Return (x, y) of the center of cell containing provided text 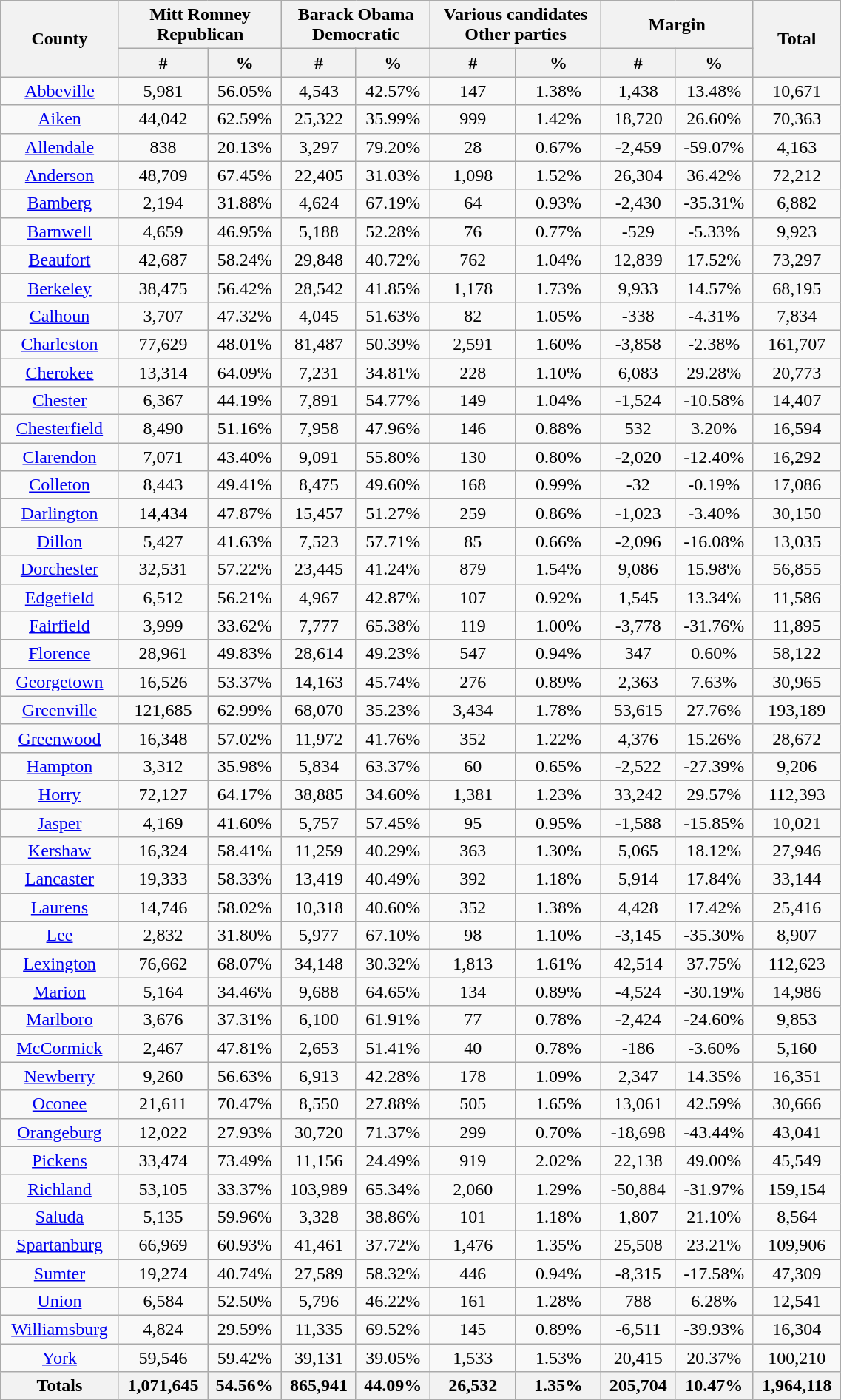
11,895 (797, 626)
66,969 (163, 1245)
-4.31% (715, 316)
-2,430 (638, 203)
98 (473, 936)
-2,096 (638, 541)
2,653 (319, 1048)
1.09% (558, 1076)
Newberry (59, 1076)
838 (163, 147)
28,614 (319, 654)
7,958 (319, 429)
17.42% (715, 907)
52.28% (393, 231)
40.29% (393, 851)
25,322 (319, 119)
0.60% (715, 654)
-15.85% (715, 823)
1.05% (558, 316)
Abbeville (59, 91)
10,318 (319, 907)
21,611 (163, 1104)
63.37% (393, 766)
919 (473, 1160)
14,986 (797, 992)
-30.19% (715, 992)
14,407 (797, 401)
30,720 (319, 1132)
15.26% (715, 738)
3,297 (319, 147)
13,419 (319, 879)
11,972 (319, 738)
-12.40% (715, 457)
17.84% (715, 879)
7,071 (163, 457)
762 (473, 260)
Sumter (59, 1273)
879 (473, 569)
5,188 (319, 231)
9,853 (797, 1020)
Clarendon (59, 457)
Aiken (59, 119)
41.76% (393, 738)
103,989 (319, 1188)
8,564 (797, 1217)
4,163 (797, 147)
149 (473, 401)
64.65% (393, 992)
67.19% (393, 203)
59.42% (245, 1358)
Edgefield (59, 598)
2,467 (163, 1048)
12,022 (163, 1132)
146 (473, 429)
130 (473, 457)
-6,511 (638, 1330)
54.77% (393, 401)
65.34% (393, 1188)
5,065 (638, 851)
9,933 (638, 288)
22,138 (638, 1160)
38.86% (393, 1217)
58.02% (245, 907)
-32 (638, 485)
23.21% (715, 1245)
1.28% (558, 1302)
-16.08% (715, 541)
1,964,118 (797, 1386)
259 (473, 513)
Lee (59, 936)
Charleston (59, 344)
Allendale (59, 147)
72,212 (797, 175)
4,624 (319, 203)
Total (797, 38)
42,687 (163, 260)
34.46% (245, 992)
Laurens (59, 907)
58.33% (245, 879)
Jasper (59, 823)
29.59% (245, 1330)
112,623 (797, 964)
119 (473, 626)
3,999 (163, 626)
3,676 (163, 1020)
16,526 (163, 682)
10.47% (715, 1386)
40.72% (393, 260)
58.24% (245, 260)
28,672 (797, 738)
24.49% (393, 1160)
45.74% (393, 682)
2,832 (163, 936)
36.42% (715, 175)
73.49% (245, 1160)
13,035 (797, 541)
14.35% (715, 1076)
205,704 (638, 1386)
10,671 (797, 91)
30.32% (393, 964)
56,855 (797, 569)
1.00% (558, 626)
5,160 (797, 1048)
35.99% (393, 119)
-35.31% (715, 203)
446 (473, 1273)
30,666 (797, 1104)
54.56% (245, 1386)
County (59, 38)
4,543 (319, 91)
0.88% (558, 429)
4,967 (319, 598)
Hampton (59, 766)
64.09% (245, 372)
95 (473, 823)
55.80% (393, 457)
-39.93% (715, 1330)
47.32% (245, 316)
38,885 (319, 794)
Lexington (59, 964)
6,512 (163, 598)
16,292 (797, 457)
4,045 (319, 316)
59,546 (163, 1358)
-4,524 (638, 992)
61.91% (393, 1020)
-3,778 (638, 626)
28,542 (319, 288)
13.48% (715, 91)
1.29% (558, 1188)
5,796 (319, 1302)
58.41% (245, 851)
76 (473, 231)
5,757 (319, 823)
26.60% (715, 119)
48.01% (245, 344)
Various candidatesOther parties (515, 25)
Chesterfield (59, 429)
-338 (638, 316)
42.59% (715, 1104)
-8,315 (638, 1273)
1.22% (558, 738)
47.96% (393, 429)
6,882 (797, 203)
57.22% (245, 569)
41.60% (245, 823)
228 (473, 372)
41.24% (393, 569)
30,965 (797, 682)
-43.44% (715, 1132)
29.57% (715, 794)
Horry (59, 794)
York (59, 1358)
788 (638, 1302)
Dillon (59, 541)
3,328 (319, 1217)
Calhoun (59, 316)
1.53% (558, 1358)
62.99% (245, 710)
27,589 (319, 1273)
15.98% (715, 569)
Orangeburg (59, 1132)
0.77% (558, 231)
1.60% (558, 344)
-1,524 (638, 401)
161,707 (797, 344)
22,405 (319, 175)
7,777 (319, 626)
38,475 (163, 288)
47,309 (797, 1273)
5,834 (319, 766)
39,131 (319, 1358)
53.37% (245, 682)
25,508 (638, 1245)
999 (473, 119)
1.78% (558, 710)
Lancaster (59, 879)
-2,424 (638, 1020)
14,746 (163, 907)
4,169 (163, 823)
60 (473, 766)
1.65% (558, 1104)
42.28% (393, 1076)
1,533 (473, 1358)
31.03% (393, 175)
1,381 (473, 794)
112,393 (797, 794)
39.05% (393, 1358)
5,164 (163, 992)
72,127 (163, 794)
56.63% (245, 1076)
33,144 (797, 879)
8,907 (797, 936)
-186 (638, 1048)
5,427 (163, 541)
0.65% (558, 766)
8,490 (163, 429)
-2.38% (715, 344)
62.59% (245, 119)
59.96% (245, 1217)
82 (473, 316)
0.92% (558, 598)
35.23% (393, 710)
-3,858 (638, 344)
14,434 (163, 513)
41,461 (319, 1245)
43.40% (245, 457)
1,476 (473, 1245)
56.21% (245, 598)
20.13% (245, 147)
1.52% (558, 175)
53,615 (638, 710)
70,363 (797, 119)
-18,698 (638, 1132)
50.39% (393, 344)
73,297 (797, 260)
40.60% (393, 907)
0.95% (558, 823)
Union (59, 1302)
Pickens (59, 1160)
5,977 (319, 936)
3,434 (473, 710)
-3.40% (715, 513)
0.86% (558, 513)
Oconee (59, 1104)
Anderson (59, 175)
28,961 (163, 654)
3.20% (715, 429)
44.09% (393, 1386)
8,443 (163, 485)
16,324 (163, 851)
46.95% (245, 231)
28 (473, 147)
51.63% (393, 316)
347 (638, 654)
44.19% (245, 401)
56.05% (245, 91)
30,150 (797, 513)
49.00% (715, 1160)
0.93% (558, 203)
46.22% (393, 1302)
77,629 (163, 344)
57.71% (393, 541)
0.66% (558, 541)
11,586 (797, 598)
40.49% (393, 879)
64.17% (245, 794)
-2,020 (638, 457)
-3,145 (638, 936)
2,591 (473, 344)
41.85% (393, 288)
7.63% (715, 682)
4,428 (638, 907)
161 (473, 1302)
34.60% (393, 794)
31.88% (245, 203)
33.37% (245, 1188)
51.41% (393, 1048)
Mitt RomneyRepublican (200, 25)
1,438 (638, 91)
101 (473, 1217)
81,487 (319, 344)
25,416 (797, 907)
1.61% (558, 964)
147 (473, 91)
20,773 (797, 372)
1.23% (558, 794)
67.10% (393, 936)
9,206 (797, 766)
2,347 (638, 1076)
Marlboro (59, 1020)
71.37% (393, 1132)
26,532 (473, 1386)
5,981 (163, 91)
Berkeley (59, 288)
3,312 (163, 766)
9,086 (638, 569)
27.76% (715, 710)
9,688 (319, 992)
0.70% (558, 1132)
1,813 (473, 964)
29,848 (319, 260)
23,445 (319, 569)
51.16% (245, 429)
392 (473, 879)
26,304 (638, 175)
Marion (59, 992)
7,231 (319, 372)
11,335 (319, 1330)
Kershaw (59, 851)
-10.58% (715, 401)
0.80% (558, 457)
6,584 (163, 1302)
-27.39% (715, 766)
-0.19% (715, 485)
43,041 (797, 1132)
35.98% (245, 766)
-1,023 (638, 513)
18.12% (715, 851)
Margin (678, 25)
7,891 (319, 401)
56.42% (245, 288)
Beaufort (59, 260)
29.28% (715, 372)
-31.76% (715, 626)
27.88% (393, 1104)
52.50% (245, 1302)
168 (473, 485)
1.73% (558, 288)
67.45% (245, 175)
70.47% (245, 1104)
-2,522 (638, 766)
68.07% (245, 964)
Greenwood (59, 738)
45,549 (797, 1160)
17,086 (797, 485)
42,514 (638, 964)
85 (473, 541)
100,210 (797, 1358)
Totals (59, 1386)
-31.97% (715, 1188)
107 (473, 598)
Williamsburg (59, 1330)
51.27% (393, 513)
8,475 (319, 485)
57.45% (393, 823)
33,242 (638, 794)
79.20% (393, 147)
49.83% (245, 654)
77 (473, 1020)
Darlington (59, 513)
42.87% (393, 598)
3,707 (163, 316)
1.54% (558, 569)
276 (473, 682)
10,021 (797, 823)
1.30% (558, 851)
9,091 (319, 457)
2.02% (558, 1160)
34.81% (393, 372)
7,523 (319, 541)
178 (473, 1076)
27.93% (245, 1132)
8,550 (319, 1104)
1,098 (473, 175)
11,156 (319, 1160)
12,541 (797, 1302)
1,545 (638, 598)
58,122 (797, 654)
17.52% (715, 260)
68,070 (319, 710)
49.41% (245, 485)
134 (473, 992)
18,720 (638, 119)
0.67% (558, 147)
27,946 (797, 851)
4,659 (163, 231)
40 (473, 1048)
-2,459 (638, 147)
41.63% (245, 541)
Spartanburg (59, 1245)
McCormick (59, 1048)
363 (473, 851)
Florence (59, 654)
13,061 (638, 1104)
14,163 (319, 682)
-24.60% (715, 1020)
Greenville (59, 710)
5,914 (638, 879)
0.99% (558, 485)
37.75% (715, 964)
4,824 (163, 1330)
47.81% (245, 1048)
547 (473, 654)
159,154 (797, 1188)
69.52% (393, 1330)
6,100 (319, 1020)
58.32% (393, 1273)
37.31% (245, 1020)
33,474 (163, 1160)
76,662 (163, 964)
4,376 (638, 738)
44,042 (163, 119)
16,304 (797, 1330)
1.42% (558, 119)
15,457 (319, 513)
13.34% (715, 598)
20.37% (715, 1358)
34,148 (319, 964)
2,060 (473, 1188)
14.57% (715, 288)
49.23% (393, 654)
13,314 (163, 372)
64 (473, 203)
1,178 (473, 288)
1,071,645 (163, 1386)
Barnwell (59, 231)
Bamberg (59, 203)
865,941 (319, 1386)
33.62% (245, 626)
1,807 (638, 1217)
19,333 (163, 879)
-3.60% (715, 1048)
9,923 (797, 231)
-5.33% (715, 231)
-35.30% (715, 936)
9,260 (163, 1076)
Colleton (59, 485)
2,194 (163, 203)
65.38% (393, 626)
Fairfield (59, 626)
48,709 (163, 175)
5,135 (163, 1217)
505 (473, 1104)
16,594 (797, 429)
31.80% (245, 936)
32,531 (163, 569)
37.72% (393, 1245)
-529 (638, 231)
6,367 (163, 401)
19,274 (163, 1273)
-1,588 (638, 823)
16,351 (797, 1076)
53,105 (163, 1188)
16,348 (163, 738)
Barack ObamaDemocratic (356, 25)
Cherokee (59, 372)
-17.58% (715, 1273)
109,906 (797, 1245)
Saluda (59, 1217)
7,834 (797, 316)
12,839 (638, 260)
-59.07% (715, 147)
21.10% (715, 1217)
49.60% (393, 485)
60.93% (245, 1245)
6,083 (638, 372)
2,363 (638, 682)
145 (473, 1330)
20,415 (638, 1358)
6.28% (715, 1302)
Richland (59, 1188)
11,259 (319, 851)
47.87% (245, 513)
42.57% (393, 91)
Dorchester (59, 569)
Chester (59, 401)
193,189 (797, 710)
-50,884 (638, 1188)
40.74% (245, 1273)
121,685 (163, 710)
6,913 (319, 1076)
299 (473, 1132)
68,195 (797, 288)
532 (638, 429)
Georgetown (59, 682)
57.02% (245, 738)
